Identify which cell holds the provided text, then report its [X, Y] central coordinate. 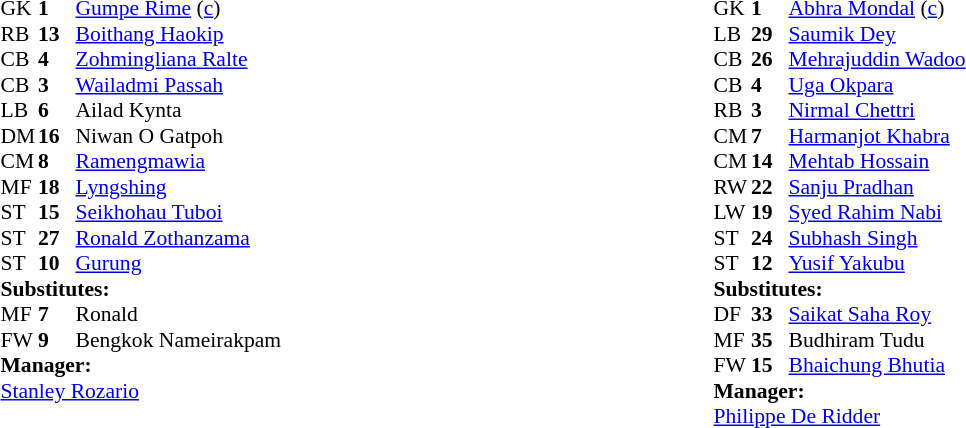
Ronald Zothanzama [178, 238]
Harmanjot Khabra [876, 136]
16 [57, 136]
19 [770, 213]
Ramengmawia [178, 161]
13 [57, 34]
Seikhohau Tuboi [178, 213]
Bhaichung Bhutia [876, 365]
Ronald [178, 315]
29 [770, 34]
Mehrajuddin Wadoo [876, 59]
Saumik Dey [876, 34]
Lyngshing [178, 187]
Syed Rahim Nabi [876, 213]
Sanju Pradhan [876, 187]
10 [57, 263]
24 [770, 238]
Uga Okpara [876, 85]
18 [57, 187]
DM [19, 136]
22 [770, 187]
6 [57, 111]
Boithang Haokip [178, 34]
14 [770, 161]
Mehtab Hossain [876, 161]
8 [57, 161]
Subhash Singh [876, 238]
Ailad Kynta [178, 111]
9 [57, 340]
DF [733, 315]
Yusif Yakubu [876, 263]
Wailadmi Passah [178, 85]
LW [733, 213]
Bengkok Nameirakpam [178, 340]
Saikat Saha Roy [876, 315]
26 [770, 59]
Stanley Rozario [140, 391]
Nirmal Chettri [876, 111]
35 [770, 340]
Zohmingliana Ralte [178, 59]
Niwan O Gatpoh [178, 136]
33 [770, 315]
27 [57, 238]
Budhiram Tudu [876, 340]
RW [733, 187]
12 [770, 263]
Gurung [178, 263]
